Search for the cell housing the specified text and yield its [X, Y] center coordinate. 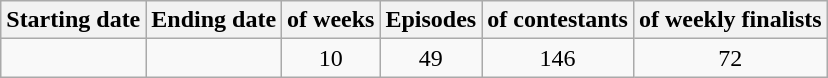
of contestants [558, 20]
10 [331, 58]
of weekly finalists [730, 20]
Ending date [214, 20]
146 [558, 58]
Episodes [431, 20]
Starting date [74, 20]
of weeks [331, 20]
49 [431, 58]
72 [730, 58]
